Output the (X, Y) coordinate of the center of the cell containing the given text.  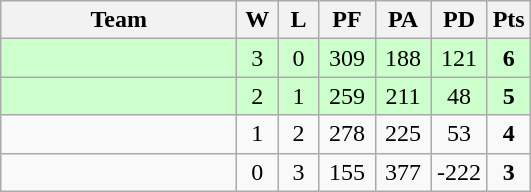
48 (459, 96)
PA (403, 20)
4 (508, 134)
121 (459, 58)
6 (508, 58)
211 (403, 96)
PD (459, 20)
Pts (508, 20)
Team (119, 20)
L (298, 20)
155 (347, 172)
PF (347, 20)
278 (347, 134)
188 (403, 58)
-222 (459, 172)
259 (347, 96)
53 (459, 134)
5 (508, 96)
377 (403, 172)
225 (403, 134)
309 (347, 58)
W (258, 20)
